Identify which cell holds the provided text, then report its (x, y) central coordinate. 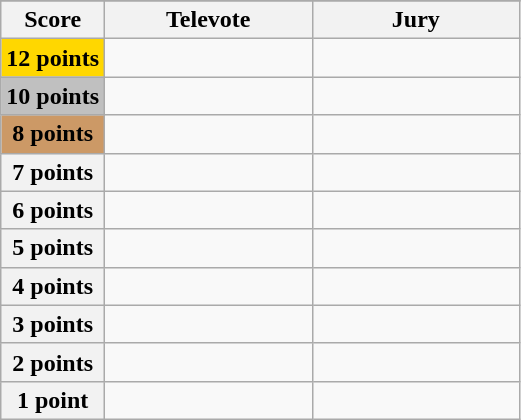
8 points (53, 134)
Score (53, 20)
12 points (53, 58)
7 points (53, 172)
Televote (209, 20)
6 points (53, 210)
2 points (53, 362)
1 point (53, 400)
10 points (53, 96)
Jury (416, 20)
3 points (53, 324)
4 points (53, 286)
5 points (53, 248)
